Scan for the cell matching the given text and deliver its (X, Y) coordinate at center. 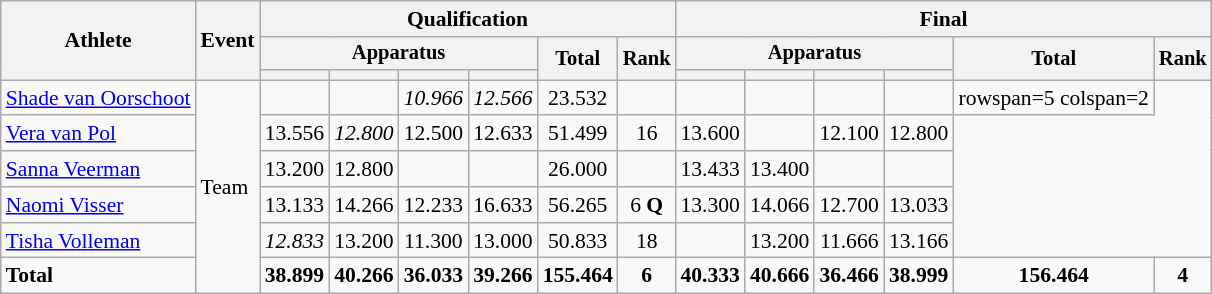
156.464 (1054, 276)
13.300 (710, 205)
38.999 (918, 276)
36.033 (434, 276)
23.532 (578, 98)
40.266 (364, 276)
12.500 (434, 134)
155.464 (578, 276)
Sanna Veerman (98, 169)
13.556 (294, 134)
40.666 (780, 276)
10.966 (434, 98)
38.899 (294, 276)
Athlete (98, 40)
Naomi Visser (98, 205)
13.033 (918, 205)
12.100 (848, 134)
18 (647, 241)
Final (943, 19)
51.499 (578, 134)
26.000 (578, 169)
6 Q (647, 205)
12.633 (502, 134)
12.833 (294, 241)
14.266 (364, 205)
39.266 (502, 276)
13.133 (294, 205)
Tisha Volleman (98, 241)
13.000 (502, 241)
14.066 (780, 205)
Vera van Pol (98, 134)
11.666 (848, 241)
Shade van Oorschoot (98, 98)
13.433 (710, 169)
rowspan=5 colspan=2 (1054, 98)
12.566 (502, 98)
16.633 (502, 205)
13.400 (780, 169)
56.265 (578, 205)
13.166 (918, 241)
16 (647, 134)
36.466 (848, 276)
6 (647, 276)
Qualification (468, 19)
13.600 (710, 134)
4 (1183, 276)
40.333 (710, 276)
12.700 (848, 205)
12.233 (434, 205)
11.300 (434, 241)
Event (228, 40)
50.833 (578, 241)
Team (228, 187)
